Return [X, Y] of the center of cell containing provided text 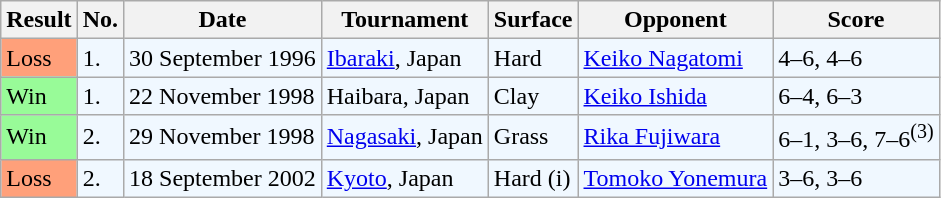
Result [39, 20]
Tomoko Yonemura [676, 178]
Opponent [676, 20]
6–4, 6–3 [856, 96]
6–1, 3–6, 7–6(3) [856, 138]
Ibaraki, Japan [404, 58]
Tournament [404, 20]
Nagasaki, Japan [404, 138]
3–6, 3–6 [856, 178]
30 September 1996 [223, 58]
Keiko Nagatomi [676, 58]
Date [223, 20]
Hard (i) [533, 178]
Surface [533, 20]
29 November 1998 [223, 138]
18 September 2002 [223, 178]
4–6, 4–6 [856, 58]
Kyoto, Japan [404, 178]
Keiko Ishida [676, 96]
Rika Fujiwara [676, 138]
No. [100, 20]
22 November 1998 [223, 96]
Clay [533, 96]
Hard [533, 58]
Score [856, 20]
Grass [533, 138]
Haibara, Japan [404, 96]
